Output the (x, y) coordinate of the center of the cell containing the given text.  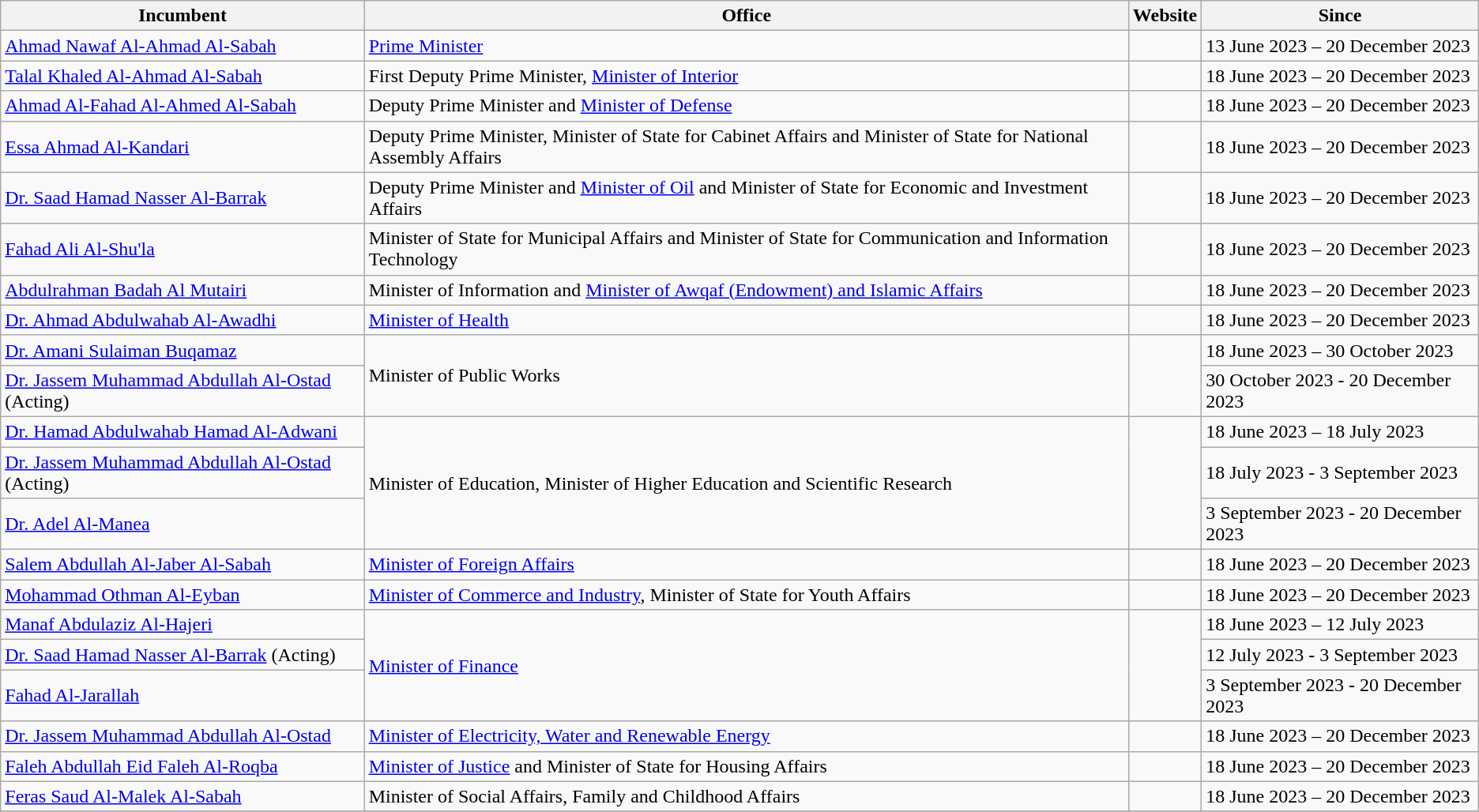
18 June 2023 – 12 July 2023 (1340, 625)
Minister of Justice and Minister of State for Housing Affairs (746, 766)
Prime Minister (746, 46)
Minister of Health (746, 320)
Minister of Foreign Affairs (746, 565)
Dr. Hamad Abdulwahab Hamad Al-Adwani (183, 431)
Minister of Finance (746, 665)
Faleh Abdullah Eid Faleh Al-Roqba (183, 766)
Deputy Prime Minister, Minister of State for Cabinet Affairs and Minister of State for National Assembly Affairs (746, 147)
Essa Ahmad Al-Kandari (183, 147)
Minister of Commerce and Industry, Minister of State for Youth Affairs (746, 595)
Since (1340, 16)
Feras Saud Al-Malek Al-Sabah (183, 796)
Minister of Education, Minister of Higher Education and Scientific Research (746, 483)
Incumbent (183, 16)
Dr. Amani Sulaiman Buqamaz (183, 350)
Salem Abdullah Al-Jaber Al-Sabah (183, 565)
Mohammad Othman Al-Eyban (183, 595)
Minister of Public Works (746, 376)
18 July 2023 - 3 September 2023 (1340, 472)
18 June 2023 – 18 July 2023 (1340, 431)
13 June 2023 – 20 December 2023 (1340, 46)
Dr. Ahmad Abdulwahab Al-Awadhi (183, 320)
Fahad Al-Jarallah (183, 695)
Manaf Abdulaziz Al-Hajeri (183, 625)
Dr. Adel Al-Manea (183, 524)
First Deputy Prime Minister, Minister of Interior (746, 76)
Minister of State for Municipal Affairs and Minister of State for Communication and Information Technology (746, 250)
Dr. Saad Hamad Nasser Al-Barrak (Acting) (183, 655)
12 July 2023 - 3 September 2023 (1340, 655)
Minister of Electricity, Water and Renewable Energy (746, 736)
Office (746, 16)
Talal Khaled Al-Ahmad Al-Sabah (183, 76)
Ahmad Al-Fahad Al-Ahmed Al-Sabah (183, 106)
Website (1165, 16)
30 October 2023 - 20 December 2023 (1340, 390)
Dr. Jassem Muhammad Abdullah Al-Ostad (183, 736)
Minister of Information and Minister of Awqaf (Endowment) and Islamic Affairs (746, 290)
Minister of Social Affairs, Family and Childhood Affairs (746, 796)
Fahad Ali Al-Shu'la (183, 250)
Abdulrahman Badah Al Mutairi (183, 290)
Dr. Saad Hamad Nasser Al-Barrak (183, 197)
Ahmad Nawaf Al-Ahmad Al-Sabah (183, 46)
18 June 2023 – 30 October 2023 (1340, 350)
Deputy Prime Minister and Minister of Defense (746, 106)
Deputy Prime Minister and Minister of Oil and Minister of State for Economic and Investment Affairs (746, 197)
